Identify which cell holds the provided text, then report its [x, y] central coordinate. 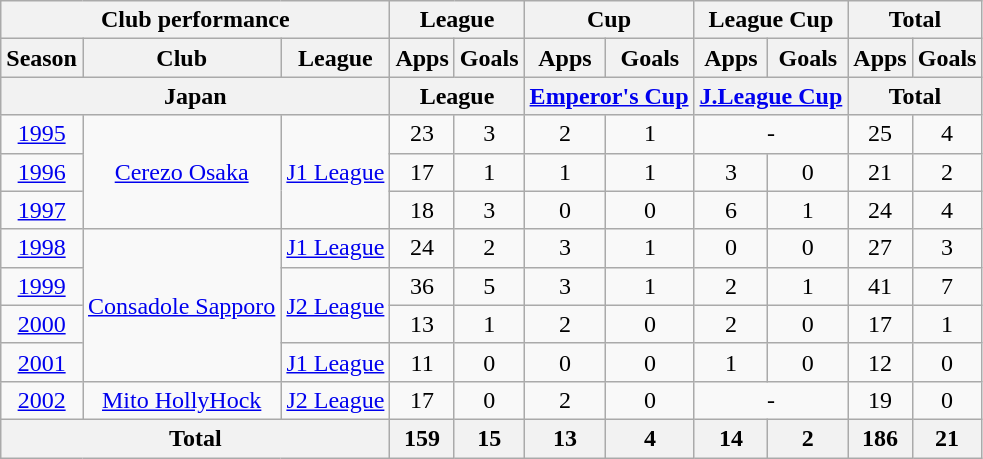
186 [880, 438]
Emperor's Cup [609, 96]
League Cup [771, 20]
159 [422, 438]
J.League Cup [771, 96]
Japan [196, 96]
7 [947, 286]
1996 [42, 172]
11 [422, 362]
1998 [42, 248]
1995 [42, 134]
1999 [42, 286]
36 [422, 286]
41 [880, 286]
5 [489, 286]
14 [731, 438]
2002 [42, 400]
19 [880, 400]
25 [880, 134]
2000 [42, 324]
23 [422, 134]
1997 [42, 210]
Club performance [196, 20]
27 [880, 248]
6 [731, 210]
Cup [609, 20]
12 [880, 362]
2001 [42, 362]
18 [422, 210]
Mito HollyHock [181, 400]
Consadole Sapporo [181, 305]
Club [181, 58]
15 [489, 438]
Season [42, 58]
Cerezo Osaka [181, 172]
